For the text-containing cell, return its midpoint in [X, Y] coordinate format. 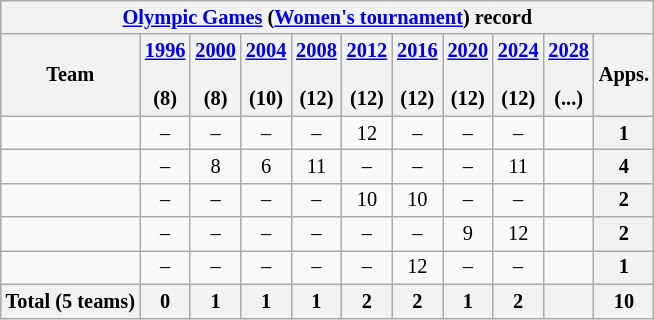
Team [70, 75]
Olympic Games (Women's tournament) record [328, 17]
8 [215, 166]
1996(8) [165, 75]
2024(12) [518, 75]
2008(12) [316, 75]
Apps. [624, 75]
2000(8) [215, 75]
0 [165, 301]
Total (5 teams) [70, 301]
2020(12) [468, 75]
2004(10) [266, 75]
2012(12) [367, 75]
2016(12) [417, 75]
2028(...) [568, 75]
6 [266, 166]
4 [624, 166]
9 [468, 234]
